Locate the cell with the specified text and output its [X, Y] center coordinate. 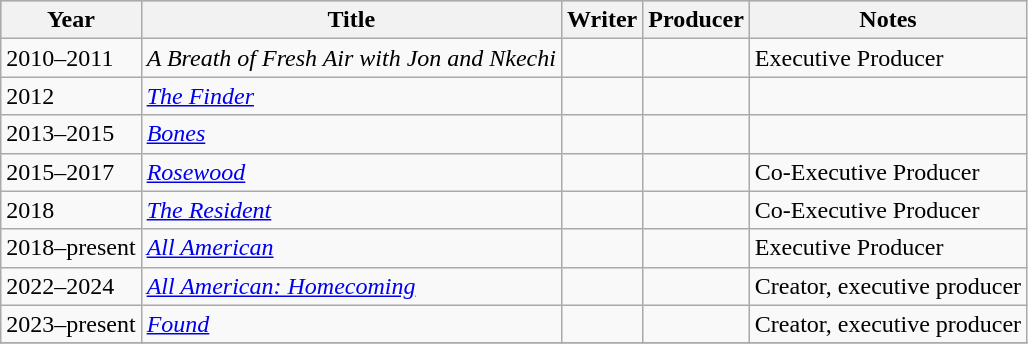
Bones [351, 134]
2015–2017 [71, 172]
2018 [71, 210]
The Finder [351, 96]
2010–2011 [71, 58]
Producer [696, 20]
Writer [602, 20]
All American: Homecoming [351, 286]
2013–2015 [71, 134]
Year [71, 20]
2012 [71, 96]
2018–present [71, 248]
2022–2024 [71, 286]
A Breath of Fresh Air with Jon and Nkechi [351, 58]
The Resident [351, 210]
Title [351, 20]
2023–present [71, 324]
Rosewood [351, 172]
Notes [888, 20]
All American [351, 248]
Found [351, 324]
